Capture the cell that displays the provided text and extract its (x, y) central coordinate. 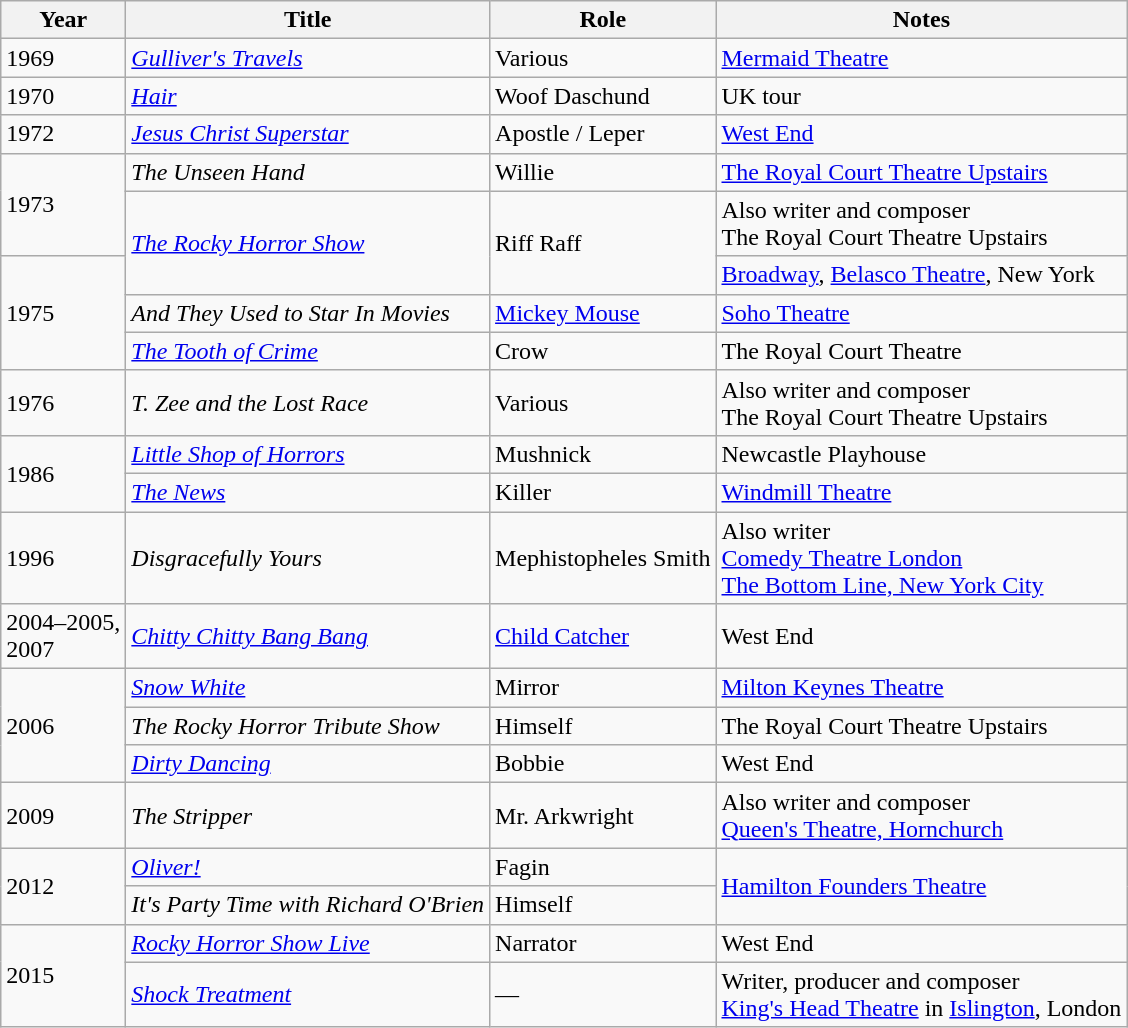
T. Zee and the Lost Race (308, 402)
2009 (64, 816)
Dirty Dancing (308, 764)
The Stripper (308, 816)
Also writerComedy Theatre LondonThe Bottom Line, New York City (922, 558)
1986 (64, 473)
Mr. Arkwright (603, 816)
Disgracefully Yours (308, 558)
1970 (64, 96)
Fagin (603, 867)
Crow (603, 351)
The Royal Court Theatre (922, 351)
Woof Daschund (603, 96)
Mermaid Theatre (922, 58)
Also writer and composerQueen's Theatre, Hornchurch (922, 816)
Broadway, Belasco Theatre, New York (922, 275)
1996 (64, 558)
Hamilton Founders Theatre (922, 886)
Shock Treatment (308, 994)
Apostle / Leper (603, 134)
Writer, producer and composerKing's Head Theatre in Islington, London (922, 994)
UK tour (922, 96)
1969 (64, 58)
Bobbie (603, 764)
1975 (64, 313)
Narrator (603, 943)
Killer (603, 492)
2015 (64, 976)
The Tooth of Crime (308, 351)
1973 (64, 204)
2004–2005,2007 (64, 636)
Chitty Chitty Bang Bang (308, 636)
Gulliver's Travels (308, 58)
Mephistopheles Smith (603, 558)
Jesus Christ Superstar (308, 134)
Mickey Mouse (603, 313)
Role (603, 20)
Mirror (603, 688)
1976 (64, 402)
Riff Raff (603, 242)
Notes (922, 20)
Windmill Theatre (922, 492)
Milton Keynes Theatre (922, 688)
1972 (64, 134)
Title (308, 20)
Hair (308, 96)
Little Shop of Horrors (308, 454)
The Rocky Horror Show (308, 242)
Rocky Horror Show Live (308, 943)
2012 (64, 886)
And They Used to Star In Movies (308, 313)
The Unseen Hand (308, 172)
Child Catcher (603, 636)
Year (64, 20)
Newcastle Playhouse (922, 454)
Willie (603, 172)
The News (308, 492)
2006 (64, 726)
It's Party Time with Richard O'Brien (308, 905)
Oliver! (308, 867)
Soho Theatre (922, 313)
The Rocky Horror Tribute Show (308, 726)
Mushnick (603, 454)
Snow White (308, 688)
— (603, 994)
